Capture the cell that displays the provided text and extract its (X, Y) central coordinate. 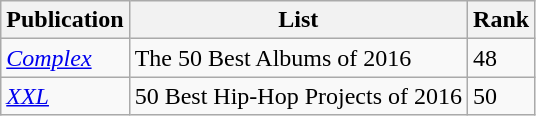
48 (502, 58)
Publication (65, 20)
List (298, 20)
The 50 Best Albums of 2016 (298, 58)
Rank (502, 20)
50 Best Hip-Hop Projects of 2016 (298, 96)
50 (502, 96)
Complex (65, 58)
XXL (65, 96)
